Output the [x, y] coordinate of the center of the cell containing the given text.  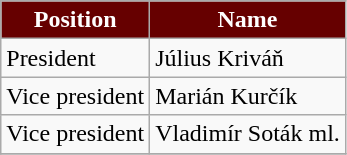
President [76, 58]
Vladimír Soták ml. [248, 134]
Name [248, 20]
Position [76, 20]
Marián Kurčík [248, 96]
Július Kriváň [248, 58]
